Provide the (X, Y) coordinate of the cell's center where the given text is located.  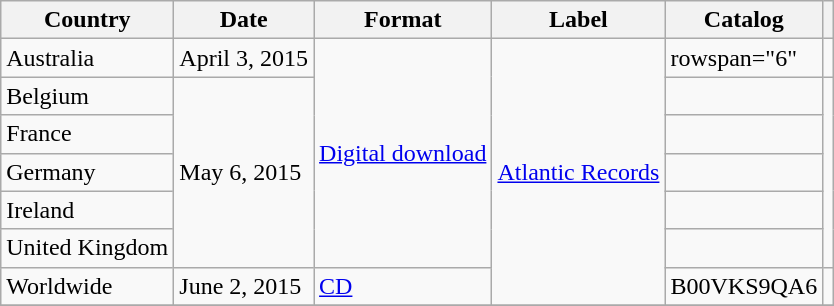
Digital download (403, 153)
Germany (88, 172)
June 2, 2015 (244, 286)
May 6, 2015 (244, 172)
Format (403, 20)
Belgium (88, 96)
Date (244, 20)
Catalog (744, 20)
United Kingdom (88, 248)
Country (88, 20)
B00VKS9QA6 (744, 286)
Worldwide (88, 286)
rowspan="6" (744, 58)
Label (578, 20)
Ireland (88, 210)
Australia (88, 58)
France (88, 134)
CD (403, 286)
April 3, 2015 (244, 58)
Atlantic Records (578, 172)
